Identify which cell holds the provided text, then report its (X, Y) central coordinate. 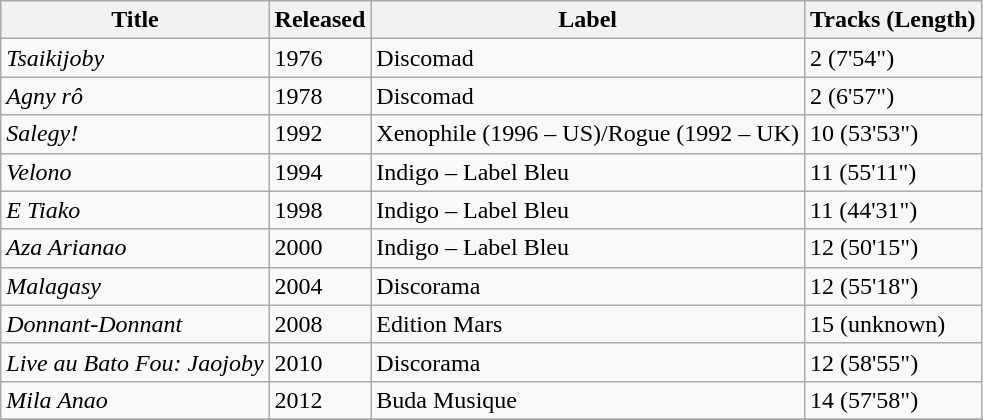
Agny rô (135, 96)
12 (50'15") (892, 248)
1994 (320, 172)
11 (44'31") (892, 210)
1992 (320, 134)
2 (7'54") (892, 58)
Xenophile (1996 – US)/Rogue (1992 – UK) (588, 134)
10 (53'53") (892, 134)
1976 (320, 58)
14 (57'58") (892, 400)
2010 (320, 362)
1998 (320, 210)
Aza Arianao (135, 248)
1978 (320, 96)
Mila Anao (135, 400)
Donnant-Donnant (135, 324)
Velono (135, 172)
Edition Mars (588, 324)
Malagasy (135, 286)
2 (6'57") (892, 96)
Salegy! (135, 134)
12 (55'18") (892, 286)
Released (320, 20)
Title (135, 20)
Tracks (Length) (892, 20)
2004 (320, 286)
Live au Bato Fou: Jaojoby (135, 362)
2000 (320, 248)
Label (588, 20)
E Tiako (135, 210)
Tsaikijoby (135, 58)
2012 (320, 400)
15 (unknown) (892, 324)
11 (55'11") (892, 172)
2008 (320, 324)
12 (58'55") (892, 362)
Buda Musique (588, 400)
